From the cell containing the given text, extract its center point as (x, y) coordinate. 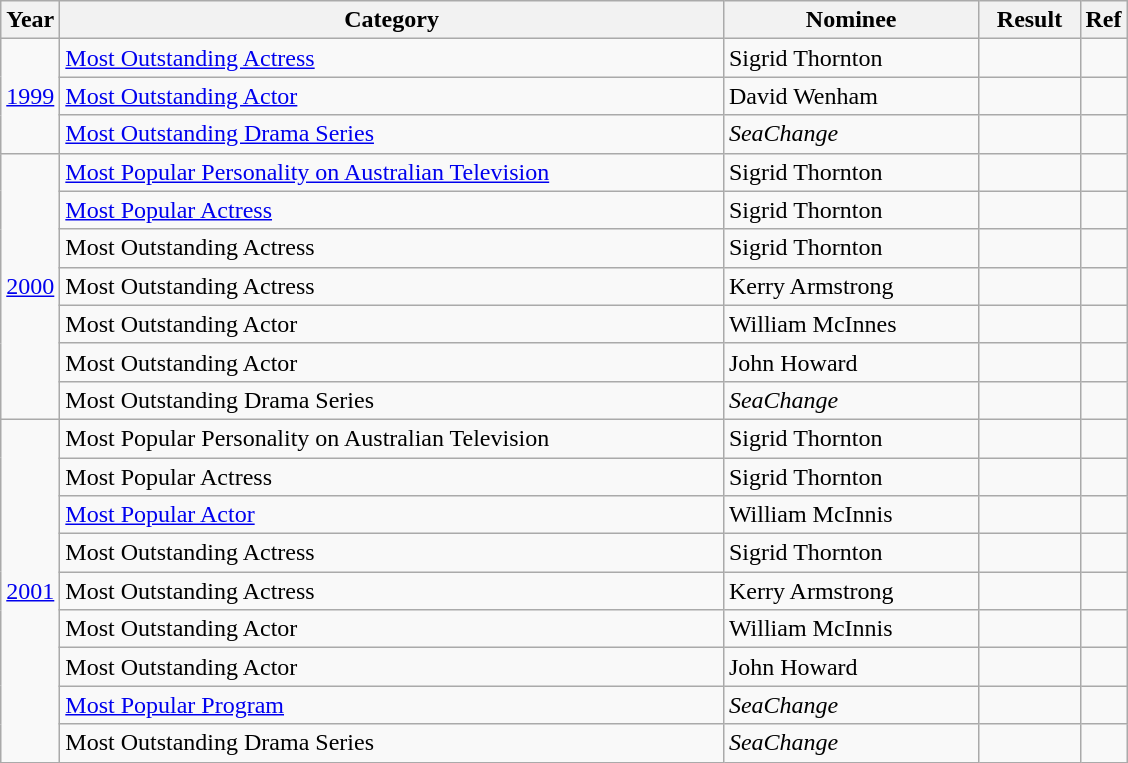
2001 (30, 590)
2000 (30, 286)
Nominee (851, 20)
Result (1030, 20)
Most Popular Program (392, 705)
Category (392, 20)
David Wenham (851, 96)
1999 (30, 96)
Ref (1104, 20)
Year (30, 20)
William McInnes (851, 324)
Most Popular Actor (392, 515)
